Identify which cell holds the provided text, then report its (x, y) central coordinate. 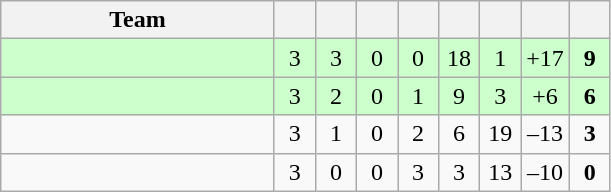
Team (138, 20)
18 (460, 58)
13 (500, 172)
+6 (546, 96)
+17 (546, 58)
19 (500, 134)
–13 (546, 134)
–10 (546, 172)
